For the text-containing cell, return its midpoint in (x, y) coordinate format. 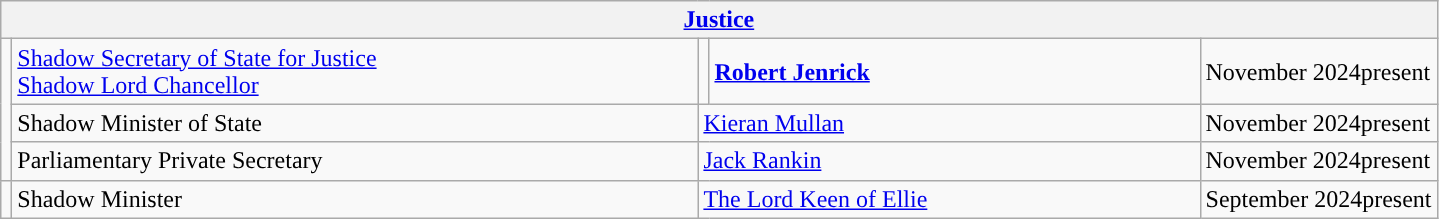
Kieran Mullan (949, 123)
Justice (719, 20)
September 2024present (1318, 199)
Shadow Minister of State (355, 123)
Robert Jenrick (954, 72)
Parliamentary Private Secretary (355, 161)
Jack Rankin (949, 161)
Shadow Minister (355, 199)
The Lord Keen of Ellie (949, 199)
Shadow Secretary of State for JusticeShadow Lord Chancellor (355, 72)
